For the text-containing cell, return its midpoint in [x, y] coordinate format. 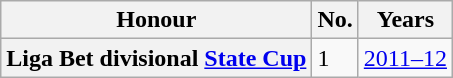
No. [335, 20]
Honour [156, 20]
Liga Bet divisional State Cup [156, 58]
2011–12 [405, 58]
1 [335, 58]
Years [405, 20]
